Return (x, y) of the center of cell containing provided text 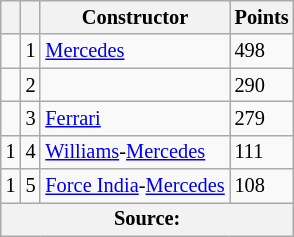
5 (31, 186)
Constructor (134, 17)
279 (262, 118)
Ferrari (134, 118)
108 (262, 186)
Mercedes (134, 51)
3 (31, 118)
2 (31, 85)
Force India-Mercedes (134, 186)
Points (262, 17)
Source: (148, 219)
4 (31, 152)
111 (262, 152)
Williams-Mercedes (134, 152)
290 (262, 85)
498 (262, 51)
